Locate the cell with the specified text and output its (x, y) center coordinate. 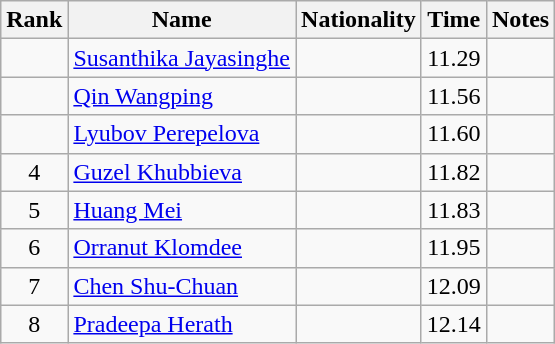
Name (182, 20)
Time (454, 20)
11.60 (454, 134)
11.29 (454, 58)
Lyubov Perepelova (182, 134)
6 (34, 248)
Pradeepa Herath (182, 324)
Guzel Khubbieva (182, 172)
8 (34, 324)
11.95 (454, 248)
11.82 (454, 172)
11.83 (454, 210)
4 (34, 172)
7 (34, 286)
Orranut Klomdee (182, 248)
12.09 (454, 286)
5 (34, 210)
Chen Shu-Chuan (182, 286)
Susanthika Jayasinghe (182, 58)
Notes (520, 20)
Nationality (359, 20)
Qin Wangping (182, 96)
12.14 (454, 324)
11.56 (454, 96)
Rank (34, 20)
Huang Mei (182, 210)
